Find where the given text appears and provide that cell's center as (x, y) coordinate. 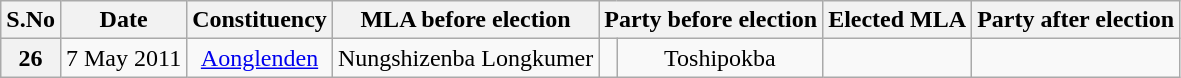
Party after election (1076, 20)
Toshipokba (720, 58)
Date (123, 20)
S.No (31, 20)
Elected MLA (898, 20)
7 May 2011 (123, 58)
Party before election (711, 20)
MLA before election (465, 20)
Nungshizenba Longkumer (465, 58)
Aonglenden (260, 58)
26 (31, 58)
Constituency (260, 20)
